Provide the [X, Y] coordinate of the cell's center where the given text is located.  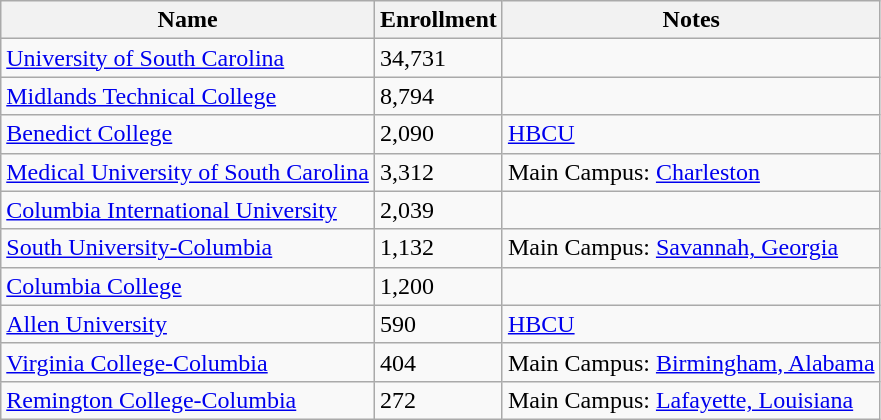
Virginia College-Columbia [188, 362]
Benedict College [188, 134]
Main Campus: Lafayette, Louisiana [691, 400]
Main Campus: Charleston [691, 172]
South University-Columbia [188, 248]
1,200 [438, 286]
University of South Carolina [188, 58]
Medical University of South Carolina [188, 172]
Allen University [188, 324]
3,312 [438, 172]
1,132 [438, 248]
Columbia International University [188, 210]
2,039 [438, 210]
Notes [691, 20]
404 [438, 362]
590 [438, 324]
Columbia College [188, 286]
Main Campus: Savannah, Georgia [691, 248]
34,731 [438, 58]
272 [438, 400]
Remington College-Columbia [188, 400]
Main Campus: Birmingham, Alabama [691, 362]
Enrollment [438, 20]
Name [188, 20]
Midlands Technical College [188, 96]
8,794 [438, 96]
2,090 [438, 134]
